Detect which cell encompasses the target text, then output its [X, Y] center coordinate. 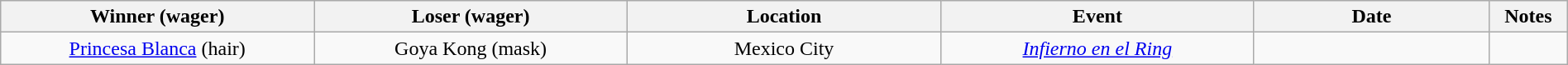
Loser (wager) [471, 17]
Event [1097, 17]
Infierno en el Ring [1097, 48]
Princesa Blanca (hair) [157, 48]
Goya Kong (mask) [471, 48]
Notes [1528, 17]
Location [784, 17]
Winner (wager) [157, 17]
Mexico City [784, 48]
Date [1371, 17]
